Find where the given text appears and provide that cell's center as (X, Y) coordinate. 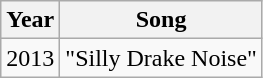
2013 (30, 58)
Song (162, 20)
Year (30, 20)
"Silly Drake Noise" (162, 58)
